Identify which cell holds the provided text, then report its (X, Y) central coordinate. 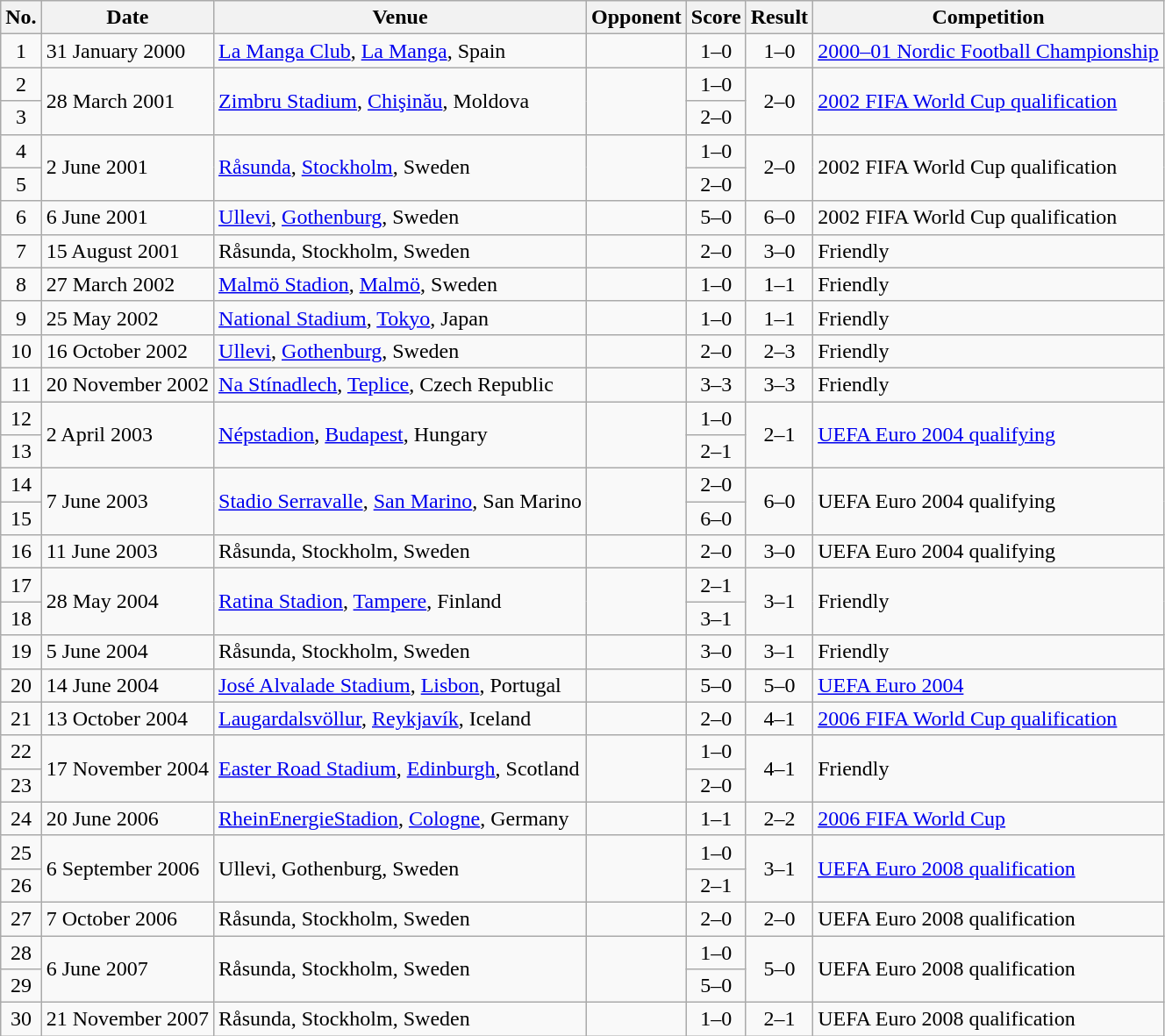
21 (21, 718)
3 (21, 118)
30 (21, 1019)
26 (21, 885)
23 (21, 785)
4 (21, 151)
28 (21, 952)
Ratina Stadion, Tampere, Finland (400, 602)
7 (21, 251)
21 November 2007 (127, 1019)
Laugardalsvöllur, Reykjavík, Iceland (400, 718)
José Alvalade Stadium, Lisbon, Portugal (400, 685)
25 (21, 852)
14 June 2004 (127, 685)
Opponent (637, 18)
16 October 2002 (127, 351)
28 March 2001 (127, 101)
1 (21, 51)
6 June 2007 (127, 968)
6 September 2006 (127, 868)
2 June 2001 (127, 168)
No. (21, 18)
2006 FIFA World Cup qualification (989, 718)
UEFA Euro 2004 (989, 685)
7 October 2006 (127, 918)
27 March 2002 (127, 284)
24 (21, 818)
16 (21, 552)
25 May 2002 (127, 318)
Népstadion, Budapest, Hungary (400, 435)
Score (716, 18)
National Stadium, Tokyo, Japan (400, 318)
6 (21, 218)
Venue (400, 18)
5 June 2004 (127, 652)
12 (21, 418)
27 (21, 918)
11 (21, 384)
17 November 2004 (127, 768)
10 (21, 351)
11 June 2003 (127, 552)
Date (127, 18)
18 (21, 618)
2006 FIFA World Cup (989, 818)
2–3 (779, 351)
2–2 (779, 818)
2 April 2003 (127, 435)
Malmö Stadion, Malmö, Sweden (400, 284)
13 (21, 452)
Result (779, 18)
Na Stínadlech, Teplice, Czech Republic (400, 384)
Zimbru Stadium, Chişinău, Moldova (400, 101)
22 (21, 752)
7 June 2003 (127, 502)
20 June 2006 (127, 818)
Easter Road Stadium, Edinburgh, Scotland (400, 768)
14 (21, 485)
2000–01 Nordic Football Championship (989, 51)
19 (21, 652)
6 June 2001 (127, 218)
8 (21, 284)
20 (21, 685)
Competition (989, 18)
31 January 2000 (127, 51)
Stadio Serravalle, San Marino, San Marino (400, 502)
15 August 2001 (127, 251)
28 May 2004 (127, 602)
5 (21, 184)
29 (21, 986)
13 October 2004 (127, 718)
20 November 2002 (127, 384)
La Manga Club, La Manga, Spain (400, 51)
15 (21, 518)
2 (21, 84)
RheinEnergieStadion, Cologne, Germany (400, 818)
9 (21, 318)
17 (21, 585)
